Find where the given text appears and provide that cell's center as (X, Y) coordinate. 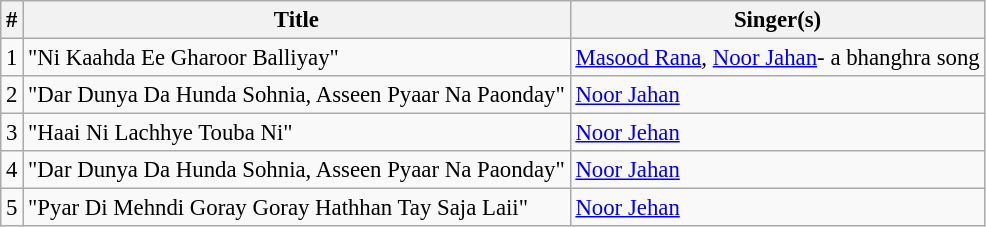
1 (12, 58)
"Haai Ni Lachhye Touba Ni" (296, 133)
5 (12, 208)
Title (296, 20)
Masood Rana, Noor Jahan- a bhanghra song (778, 58)
3 (12, 133)
# (12, 20)
"Ni Kaahda Ee Gharoor Balliyay" (296, 58)
Singer(s) (778, 20)
4 (12, 170)
2 (12, 95)
"Pyar Di Mehndi Goray Goray Hathhan Tay Saja Laii" (296, 208)
